Return (X, Y) of the center of cell containing provided text 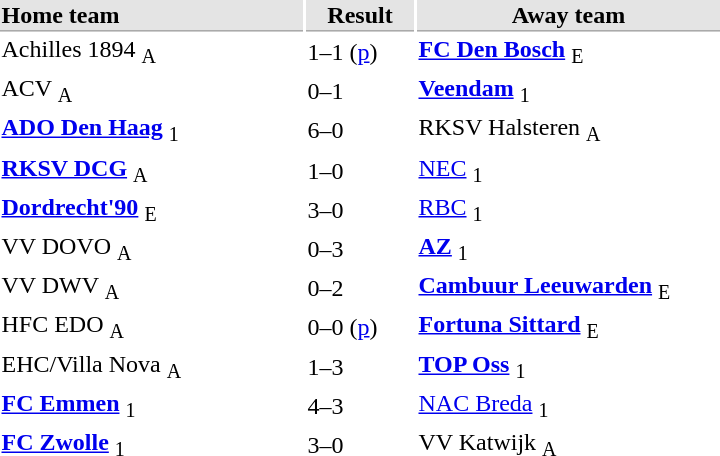
6–0 (360, 131)
3–0 (360, 210)
1–3 (360, 367)
Achilles 1894 A (152, 52)
EHC/Villa Nova A (152, 367)
VV DOVO A (152, 249)
0–2 (360, 288)
NAC Breda 1 (568, 406)
Veendam 1 (568, 92)
FC Emmen 1 (152, 406)
Away team (568, 16)
Fortuna Sittard E (568, 327)
NEC 1 (568, 170)
HFC EDO A (152, 327)
VV DWV A (152, 288)
Dordrecht'90 E (152, 210)
0–0 (p) (360, 327)
0–3 (360, 249)
TOP Oss 1 (568, 367)
0–1 (360, 92)
Result (360, 16)
1–0 (360, 170)
RKSV Halsteren A (568, 131)
FC Den Bosch E (568, 52)
4–3 (360, 406)
AZ 1 (568, 249)
RBC 1 (568, 210)
Cambuur Leeuwarden E (568, 288)
ADO Den Haag 1 (152, 131)
RKSV DCG A (152, 170)
Home team (152, 16)
1–1 (p) (360, 52)
ACV A (152, 92)
